Determine the (x, y) coordinate at the center of the cell enclosing the given text.  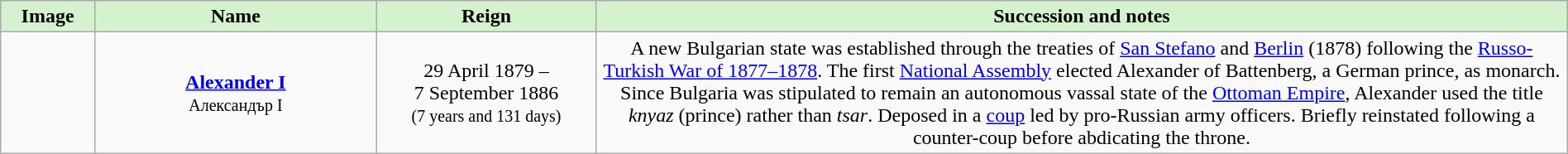
Alexander IАлександър I (235, 93)
Name (235, 17)
29 April 1879 –7 September 1886(7 years and 131 days) (486, 93)
Succession and notes (1082, 17)
Image (48, 17)
Reign (486, 17)
